For the text-containing cell, return its midpoint in [x, y] coordinate format. 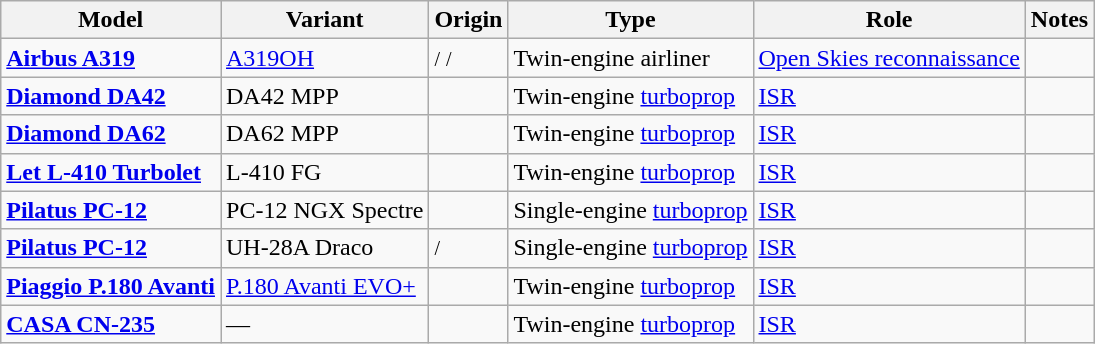
/ [468, 248]
PC-12 NGX Spectre [324, 210]
DA62 MPP [324, 134]
/ / [468, 58]
DA42 MPP [324, 96]
Model [111, 20]
Notes [1059, 20]
Airbus A319 [111, 58]
Open Skies reconnaissance [889, 58]
CASA CN-235 [111, 324]
— [324, 324]
L-410 FG [324, 172]
Piaggio P.180 Avanti [111, 286]
UH-28A Draco [324, 248]
Type [630, 20]
A319OH [324, 58]
P.180 Avanti EVO+ [324, 286]
Diamond DA42 [111, 96]
Variant [324, 20]
Role [889, 20]
Diamond DA62 [111, 134]
Origin [468, 20]
Twin-engine airliner [630, 58]
Let L-410 Turbolet [111, 172]
